Scan for the cell matching the given text and deliver its [x, y] coordinate at center. 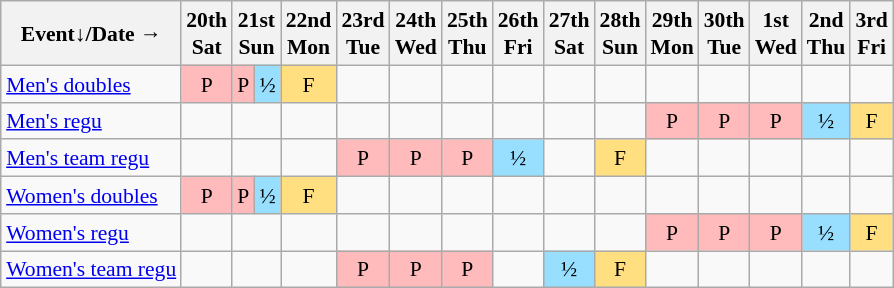
29thMon [672, 33]
Men's doubles [91, 84]
2ndThu [826, 33]
Men's regu [91, 120]
22ndMon [309, 33]
30thTue [724, 33]
24thWed [416, 33]
25thThu [468, 33]
28thSun [620, 33]
Women's regu [91, 232]
27thSat [570, 33]
26thFri [518, 33]
Event↓/Date → [91, 33]
Men's team regu [91, 158]
3rdFri [872, 33]
1stWed [776, 33]
Women's team regu [91, 268]
20thSat [206, 33]
23rdTue [362, 33]
21stSun [256, 33]
Women's doubles [91, 194]
